Provide the [X, Y] coordinate of the cell's center where the given text is located.  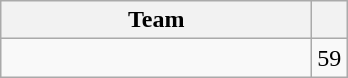
59 [330, 58]
Team [156, 20]
